Search for the cell housing the specified text and yield its (X, Y) center coordinate. 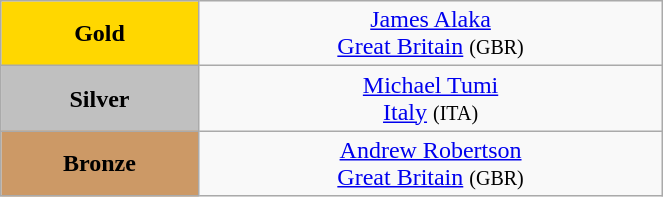
James AlakaGreat Britain (GBR) (430, 34)
Andrew RobertsonGreat Britain (GBR) (430, 164)
Bronze (100, 164)
Gold (100, 34)
Silver (100, 98)
Michael TumiItaly (ITA) (430, 98)
